Scan for the cell matching the given text and deliver its (X, Y) coordinate at center. 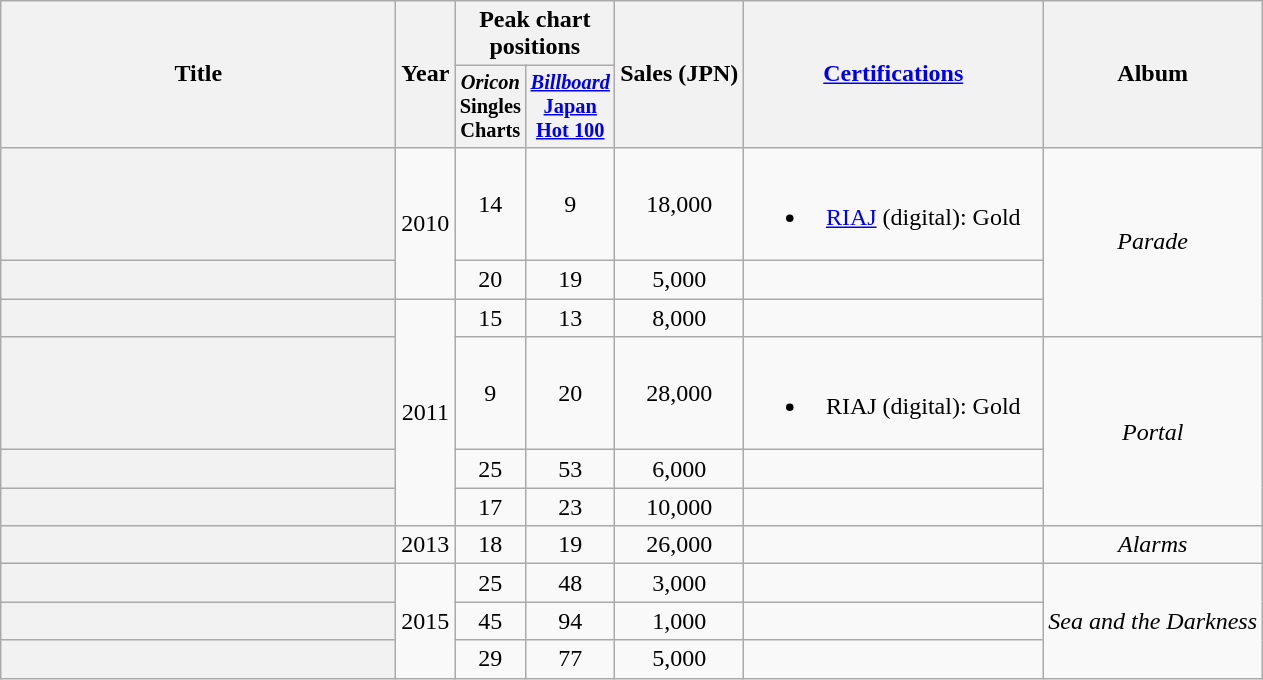
2013 (426, 545)
Oricon Singles Charts (490, 107)
15 (490, 318)
Parade (1153, 242)
Billboard Japan Hot 100 (570, 107)
2011 (426, 412)
Portal (1153, 432)
14 (490, 204)
53 (570, 469)
28,000 (680, 394)
6,000 (680, 469)
Alarms (1153, 545)
29 (490, 659)
2010 (426, 222)
8,000 (680, 318)
94 (570, 621)
Sales (JPN) (680, 74)
77 (570, 659)
18,000 (680, 204)
Title (198, 74)
26,000 (680, 545)
18 (490, 545)
17 (490, 507)
Certifications (894, 74)
1,000 (680, 621)
Peak chart positions (535, 34)
45 (490, 621)
10,000 (680, 507)
Album (1153, 74)
2015 (426, 621)
48 (570, 583)
13 (570, 318)
23 (570, 507)
Sea and the Darkness (1153, 621)
3,000 (680, 583)
Year (426, 74)
